Pinpoint the cell where the given text exists, returning its (X, Y) midpoint coordinate. 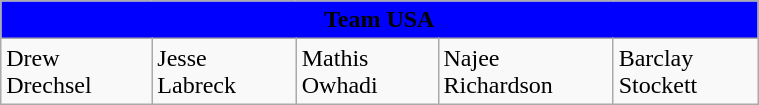
Drew Drechsel (76, 72)
Najee Richardson (526, 72)
Mathis Owhadi (367, 72)
Team USA (380, 20)
Barclay Stockett (686, 72)
Jesse Labreck (224, 72)
